Locate the cell with the specified text and output its [x, y] center coordinate. 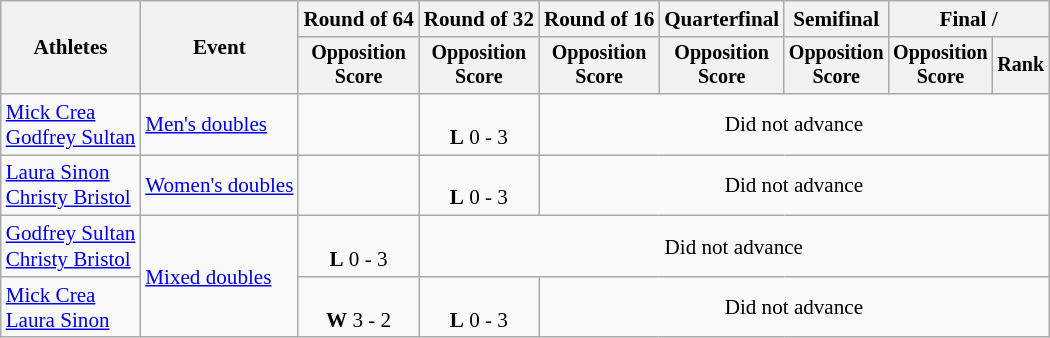
Final / [968, 18]
Semifinal [836, 18]
Event [219, 48]
Mixed doubles [219, 277]
Mick CreaGodfrey Sultan [71, 124]
Athletes [71, 48]
Godfrey SultanChristy Bristol [71, 246]
Rank [1021, 65]
Men's doubles [219, 124]
Round of 64 [358, 18]
Round of 32 [479, 18]
Mick CreaLaura Sinon [71, 308]
Round of 16 [599, 18]
Quarterfinal [722, 18]
W 3 - 2 [358, 308]
Laura SinonChristy Bristol [71, 186]
Women's doubles [219, 186]
